From the cell containing the given text, extract its center point as (X, Y) coordinate. 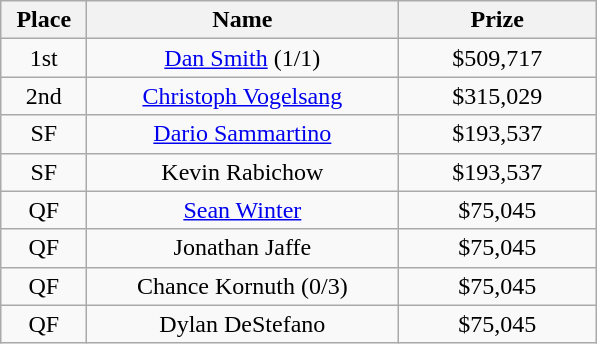
2nd (44, 96)
Chance Kornuth (0/3) (242, 286)
1st (44, 58)
Kevin Rabichow (242, 172)
Jonathan Jaffe (242, 248)
Dario Sammartino (242, 134)
$315,029 (498, 96)
Name (242, 20)
Dylan DeStefano (242, 324)
Christoph Vogelsang (242, 96)
Dan Smith (1/1) (242, 58)
Place (44, 20)
Prize (498, 20)
$509,717 (498, 58)
Sean Winter (242, 210)
